Identify which cell holds the provided text, then report its [x, y] central coordinate. 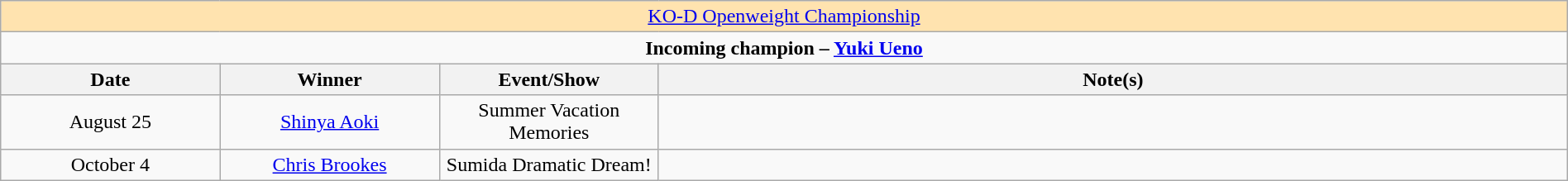
KO-D Openweight Championship [784, 17]
Event/Show [549, 79]
Chris Brookes [329, 164]
Incoming champion – Yuki Ueno [784, 48]
Sumida Dramatic Dream! [549, 164]
August 25 [111, 122]
Date [111, 79]
Summer Vacation Memories [549, 122]
October 4 [111, 164]
Note(s) [1113, 79]
Winner [329, 79]
Shinya Aoki [329, 122]
